From the cell containing the given text, extract its center point as [x, y] coordinate. 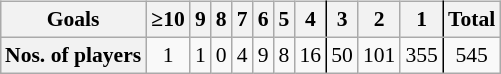
3 [342, 20]
7 [242, 20]
5 [284, 20]
355 [422, 55]
6 [264, 20]
16 [310, 55]
Goals [73, 20]
101 [380, 55]
545 [472, 55]
≥10 [168, 20]
2 [380, 20]
Total [472, 20]
0 [222, 55]
50 [342, 55]
Nos. of players [73, 55]
